Find where the given text appears and provide that cell's center as (X, Y) coordinate. 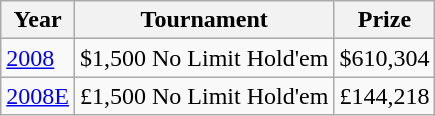
£144,218 (384, 96)
$610,304 (384, 58)
2008E (38, 96)
£1,500 No Limit Hold'em (204, 96)
$1,500 No Limit Hold'em (204, 58)
Prize (384, 20)
Year (38, 20)
2008 (38, 58)
Tournament (204, 20)
